Determine the [X, Y] coordinate at the center of the cell enclosing the given text.  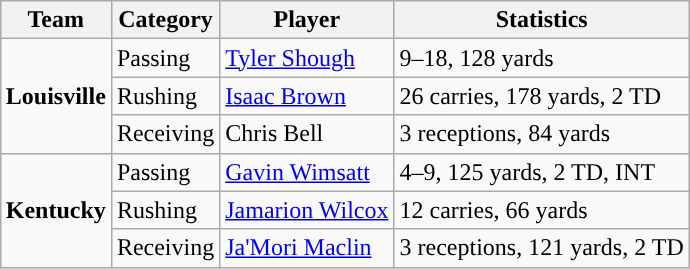
Statistics [542, 20]
Category [165, 20]
Ja'Mori Maclin [307, 248]
4–9, 125 yards, 2 TD, INT [542, 172]
Kentucky [56, 210]
Louisville [56, 96]
Jamarion Wilcox [307, 210]
3 receptions, 84 yards [542, 134]
Tyler Shough [307, 58]
Player [307, 20]
9–18, 128 yards [542, 58]
Isaac Brown [307, 96]
3 receptions, 121 yards, 2 TD [542, 248]
Gavin Wimsatt [307, 172]
Team [56, 20]
Chris Bell [307, 134]
26 carries, 178 yards, 2 TD [542, 96]
12 carries, 66 yards [542, 210]
